Output the (x, y) coordinate of the center of the cell containing the given text.  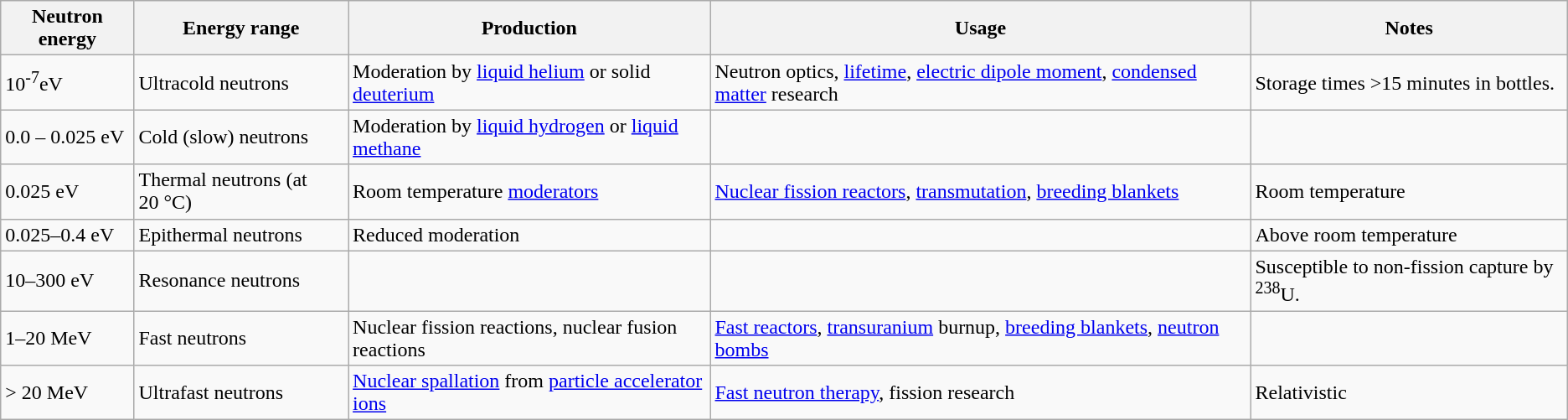
Neutron optics, lifetime, electric dipole moment, condensed matter research (980, 82)
0.0 – 0.025 eV (67, 137)
Nuclear fission reactions, nuclear fusion reactions (529, 339)
Resonance neutrons (241, 281)
Cold (slow) neutrons (241, 137)
10-7eV (67, 82)
Susceptible to non-fission capture by 238U. (1409, 281)
Room temperature (1409, 191)
Production (529, 29)
Moderation by liquid hydrogen or liquid methane (529, 137)
Relativistic (1409, 392)
0.025–0.4 eV (67, 235)
Epithermal neutrons (241, 235)
Fast neutron therapy, fission research (980, 392)
> 20 MeV (67, 392)
Nuclear spallation from particle accelerator ions (529, 392)
1–20 MeV (67, 339)
Neutron energy (67, 29)
Usage (980, 29)
Ultrafast neutrons (241, 392)
Thermal neutrons (at 20 °C) (241, 191)
Fast neutrons (241, 339)
Room temperature moderators (529, 191)
Notes (1409, 29)
0.025 eV (67, 191)
10–300 eV (67, 281)
Above room temperature (1409, 235)
Nuclear fission reactors, transmutation, breeding blankets (980, 191)
Reduced moderation (529, 235)
Energy range (241, 29)
Fast reactors, transuranium burnup, breeding blankets, neutron bombs (980, 339)
Ultracold neutrons (241, 82)
Moderation by liquid helium or solid deuterium (529, 82)
Storage times >15 minutes in bottles. (1409, 82)
